Determine the (x, y) coordinate at the center of the cell enclosing the given text.  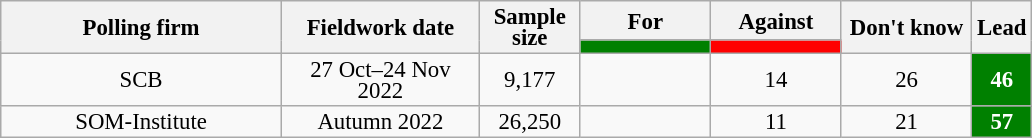
Fieldwork date (380, 28)
46 (1002, 80)
Lead (1002, 28)
27 Oct–24 Nov 2022 (380, 80)
Polling firm (142, 28)
11 (776, 122)
Don't know (906, 28)
For (646, 20)
Against (776, 20)
Sample size (530, 28)
SOM-Institute (142, 122)
21 (906, 122)
Autumn 2022 (380, 122)
57 (1002, 122)
SCB (142, 80)
9,177 (530, 80)
14 (776, 80)
26 (906, 80)
26,250 (530, 122)
